Return the [x, y] coordinate for the center point of the cell that contains the specified text.  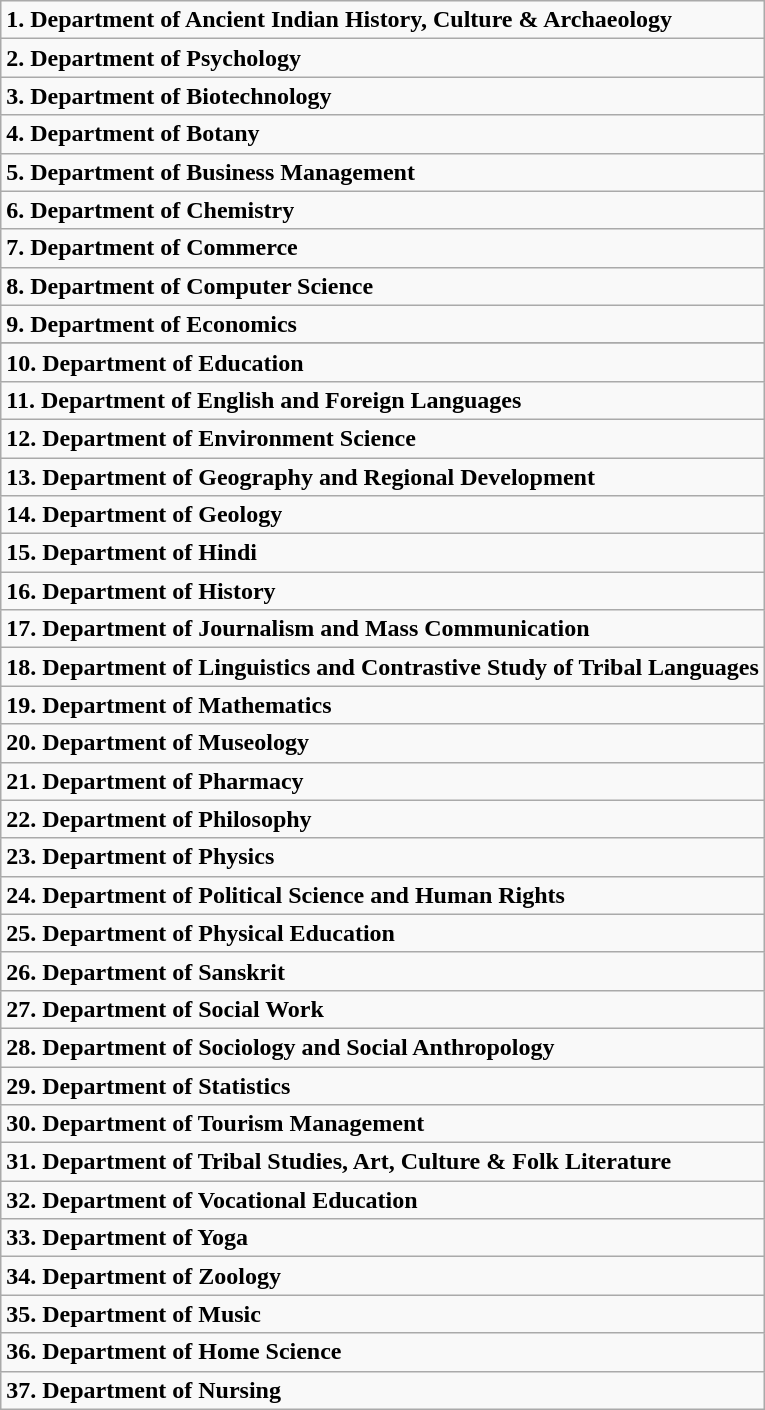
34. Department of Zoology [383, 1276]
4. Department of Botany [383, 134]
29. Department of Statistics [383, 1085]
28. Department of Sociology and Social Anthropology [383, 1047]
2. Department of Psychology [383, 58]
21. Department of Pharmacy [383, 781]
10. Department of Education [383, 362]
13. Department of Geography and Regional Development [383, 477]
32. Department of Vocational Education [383, 1200]
17. Department of Journalism and Mass Communication [383, 629]
31. Department of Tribal Studies, Art, Culture & Folk Literature [383, 1162]
26. Department of Sanskrit [383, 971]
3. Department of Biotechnology [383, 96]
36. Department of Home Science [383, 1352]
19. Department of Mathematics [383, 705]
22. Department of Philosophy [383, 819]
11. Department of English and Foreign Languages [383, 400]
27. Department of Social Work [383, 1009]
12. Department of Environment Science [383, 438]
24. Department of Political Science and Human Rights [383, 895]
16. Department of History [383, 591]
14. Department of Geology [383, 515]
33. Department of Yoga [383, 1238]
20. Department of Museology [383, 743]
35. Department of Music [383, 1314]
1. Department of Ancient Indian History, Culture & Archaeology [383, 20]
25. Department of Physical Education [383, 933]
6. Department of Chemistry [383, 210]
15. Department of Hindi [383, 553]
9. Department of Economics [383, 324]
8. Department of Computer Science [383, 286]
23. Department of Physics [383, 857]
30. Department of Tourism Management [383, 1124]
5. Department of Business Management [383, 172]
18. Department of Linguistics and Contrastive Study of Tribal Languages [383, 667]
37. Department of Nursing [383, 1390]
7. Department of Commerce [383, 248]
